Locate the cell with the specified text and output its (X, Y) center coordinate. 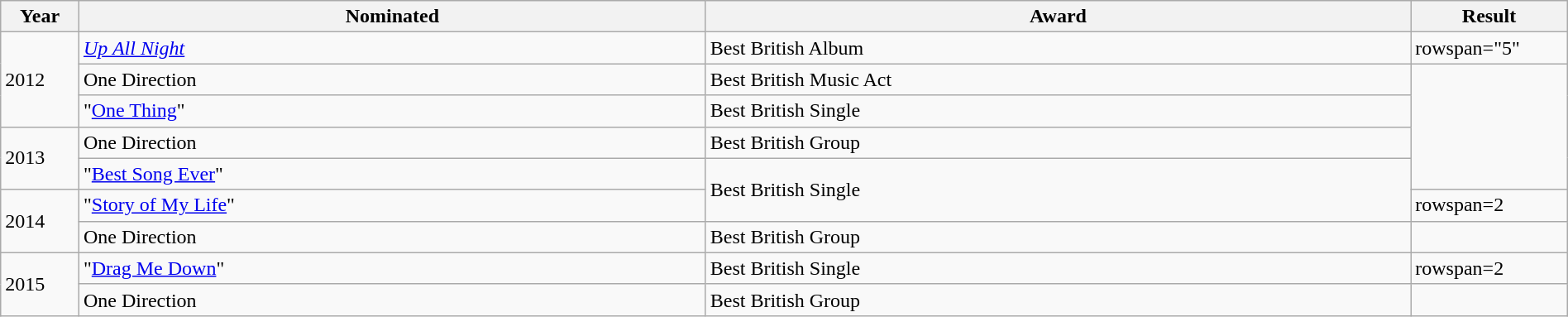
Best British Music Act (1059, 79)
"One Thing" (392, 111)
Award (1059, 17)
2015 (40, 284)
Best British Album (1059, 48)
Year (40, 17)
"Story of My Life" (392, 205)
"Best Song Ever" (392, 174)
Up All Night (392, 48)
2012 (40, 79)
2014 (40, 221)
2013 (40, 158)
rowspan="5" (1489, 48)
Result (1489, 17)
Nominated (392, 17)
"Drag Me Down" (392, 268)
